Identify which cell holds the provided text, then report its [X, Y] central coordinate. 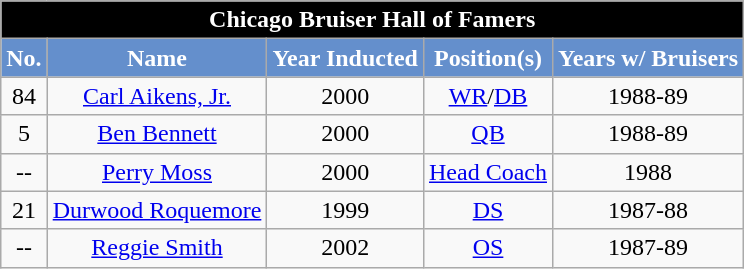
Chicago Bruiser Hall of Famers [372, 20]
QB [488, 134]
1987-88 [648, 210]
Reggie Smith [157, 248]
Year Inducted [346, 58]
Durwood Roquemore [157, 210]
Ben Bennett [157, 134]
Name [157, 58]
1999 [346, 210]
Years w/ Bruisers [648, 58]
84 [24, 96]
21 [24, 210]
Head Coach [488, 172]
Perry Moss [157, 172]
No. [24, 58]
Carl Aikens, Jr. [157, 96]
2002 [346, 248]
1988 [648, 172]
OS [488, 248]
5 [24, 134]
DS [488, 210]
WR/DB [488, 96]
Position(s) [488, 58]
1987-89 [648, 248]
